Locate the cell with the specified text and output its (X, Y) center coordinate. 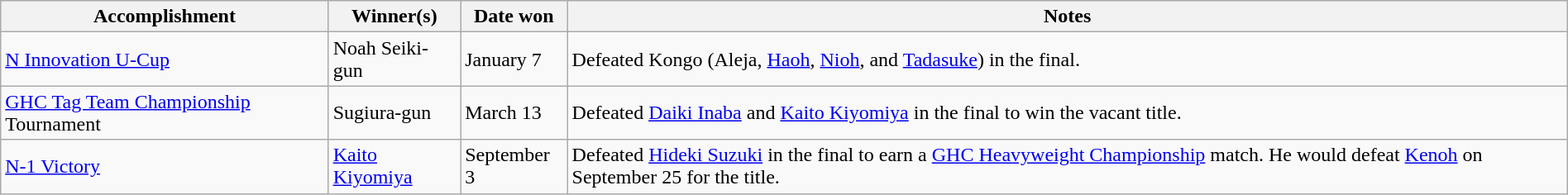
Sugiura-gun (394, 112)
Noah Seiki-gun (394, 59)
Winner(s) (394, 17)
Date won (514, 17)
January 7 (514, 59)
Defeated Hideki Suzuki in the final to earn a GHC Heavyweight Championship match. He would defeat Kenoh on September 25 for the title. (1067, 167)
N-1 Victory (165, 167)
Defeated Kongo (Aleja, Haoh, Nioh, and Tadasuke) in the final. (1067, 59)
Accomplishment (165, 17)
GHC Tag Team Championship Tournament (165, 112)
Defeated Daiki Inaba and Kaito Kiyomiya in the final to win the vacant title. (1067, 112)
March 13 (514, 112)
September 3 (514, 167)
N Innovation U-Cup (165, 59)
Kaito Kiyomiya (394, 167)
Notes (1067, 17)
